Extract the [X, Y] coordinate from the center of the cell holding the provided text.  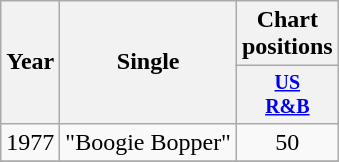
50 [287, 142]
USR&B [287, 94]
Single [148, 62]
Chart positions [287, 34]
Year [30, 62]
1977 [30, 142]
"Boogie Bopper" [148, 142]
